Scan for the cell matching the given text and deliver its (x, y) coordinate at center. 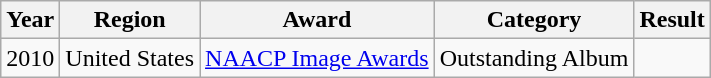
Result (672, 20)
NAACP Image Awards (318, 58)
Category (534, 20)
Award (318, 20)
2010 (30, 58)
Year (30, 20)
United States (130, 58)
Outstanding Album (534, 58)
Region (130, 20)
